Identify which cell holds the provided text, then report its (x, y) central coordinate. 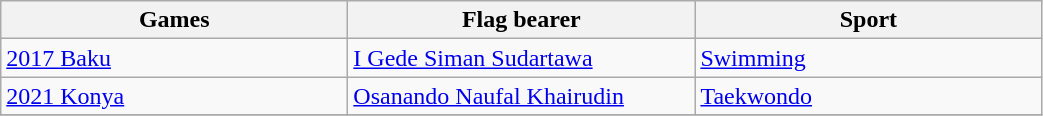
2017 Baku (174, 58)
Osanando Naufal Khairudin (522, 96)
Sport (868, 20)
Games (174, 20)
Flag bearer (522, 20)
Swimming (868, 58)
Taekwondo (868, 96)
I Gede Siman Sudartawa (522, 58)
2021 Konya (174, 96)
